Return [X, Y] of the center of cell containing provided text 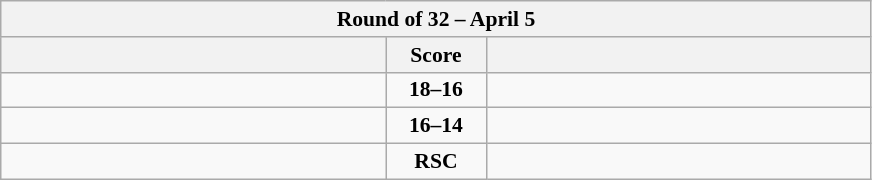
Score [436, 55]
16–14 [436, 126]
Round of 32 – April 5 [436, 19]
18–16 [436, 90]
RSC [436, 162]
